Search for the cell housing the specified text and yield its [x, y] center coordinate. 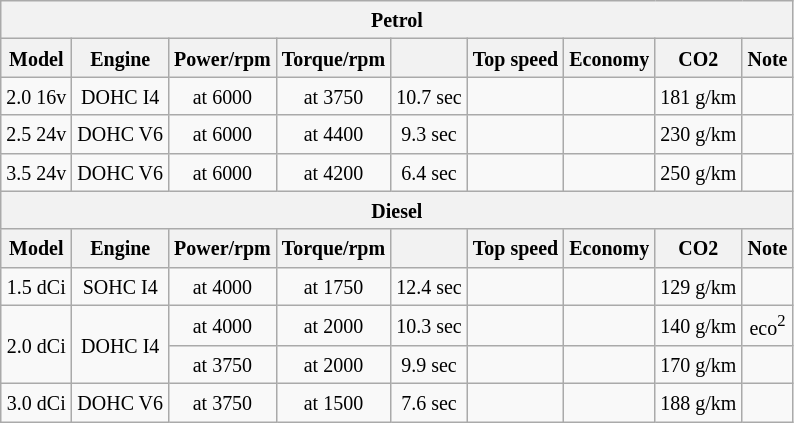
10.3 sec [430, 325]
9.3 sec [430, 134]
129 g/km [698, 286]
10.7 sec [430, 96]
9.9 sec [430, 364]
188 g/km [698, 403]
at 1500 [333, 403]
SOHC I4 [120, 286]
Petrol [397, 20]
170 g/km [698, 364]
eco2 [768, 325]
at 1750 [333, 286]
1.5 dCi [36, 286]
2.5 24v [36, 134]
6.4 sec [430, 172]
3.0 dCi [36, 403]
250 g/km [698, 172]
at 4400 [333, 134]
2.0 dCi [36, 344]
230 g/km [698, 134]
7.6 sec [430, 403]
12.4 sec [430, 286]
3.5 24v [36, 172]
at 4200 [333, 172]
Diesel [397, 210]
140 g/km [698, 325]
2.0 16v [36, 96]
181 g/km [698, 96]
